Identify which cell holds the provided text, then report its (x, y) central coordinate. 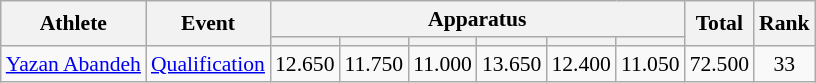
Apparatus (478, 19)
Event (208, 24)
11.000 (442, 64)
Qualification (208, 64)
Rank (784, 24)
72.500 (720, 64)
Athlete (74, 24)
11.750 (374, 64)
12.400 (580, 64)
33 (784, 64)
11.050 (650, 64)
12.650 (304, 64)
Total (720, 24)
Yazan Abandeh (74, 64)
13.650 (512, 64)
